Return the [X, Y] coordinate for the center point of the cell that contains the specified text.  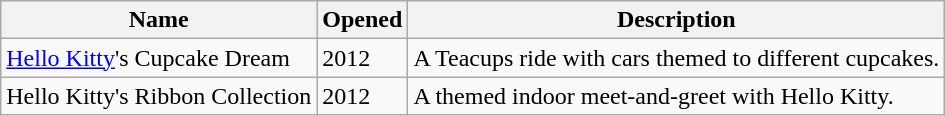
Opened [362, 20]
A Teacups ride with cars themed to different cupcakes. [676, 58]
Hello Kitty's Cupcake Dream [159, 58]
Hello Kitty's Ribbon Collection [159, 96]
Description [676, 20]
A themed indoor meet-and-greet with Hello Kitty. [676, 96]
Name [159, 20]
